Capture the cell that displays the provided text and extract its (x, y) central coordinate. 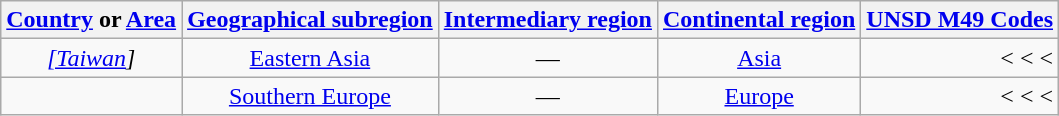
Europe (758, 96)
[Taiwan] (92, 58)
Intermediary region (548, 20)
Country or Area (92, 20)
Geographical subregion (310, 20)
Continental region (758, 20)
Southern Europe (310, 96)
UNSD M49 Codes (960, 20)
Asia (758, 58)
Eastern Asia (310, 58)
